Capture the cell that displays the provided text and extract its (x, y) central coordinate. 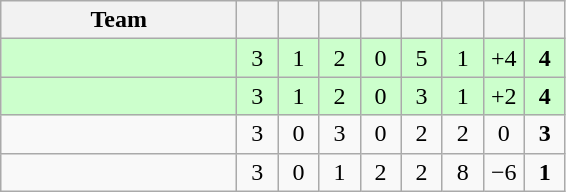
−6 (504, 172)
5 (422, 58)
Team (119, 20)
8 (462, 172)
+2 (504, 96)
+4 (504, 58)
